Search for the cell housing the specified text and yield its (x, y) center coordinate. 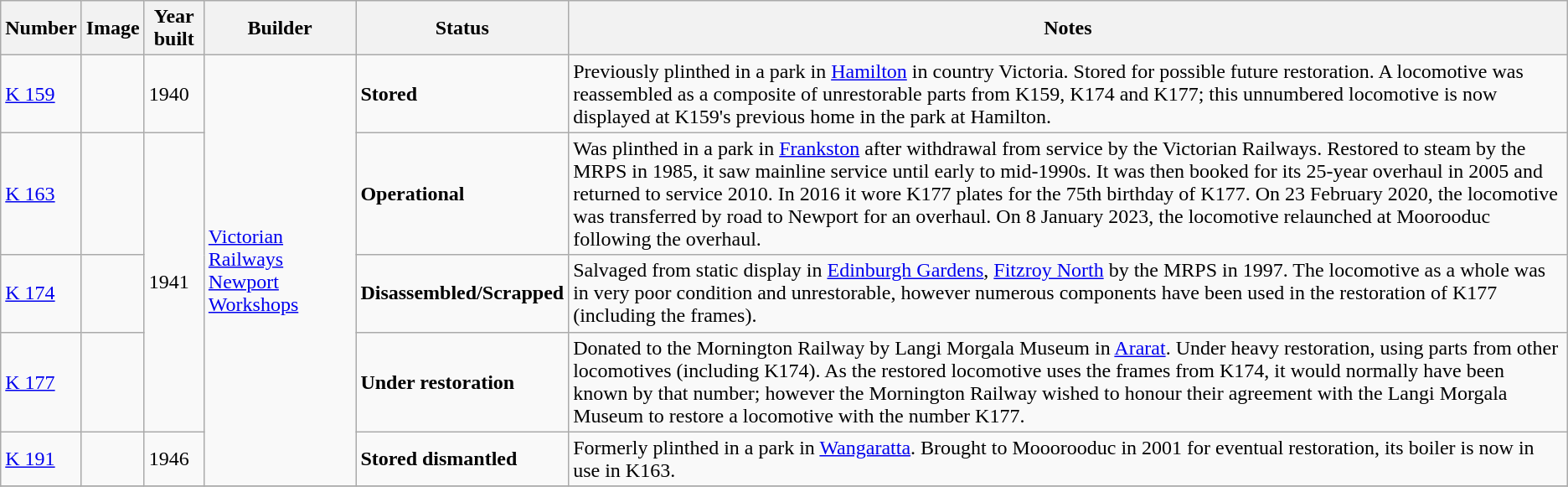
Stored dismantled (462, 459)
K 191 (41, 459)
1941 (174, 282)
Year built (174, 28)
K 174 (41, 293)
Operational (462, 194)
K 163 (41, 194)
K 177 (41, 382)
K 159 (41, 94)
Stored (462, 94)
Under restoration (462, 382)
Status (462, 28)
Victorian Railways Newport Workshops (280, 271)
Notes (1069, 28)
1946 (174, 459)
Formerly plinthed in a park in Wangaratta. Brought to Mooorooduc in 2001 for eventual restoration, its boiler is now in use in K163. (1069, 459)
1940 (174, 94)
Image (112, 28)
Builder (280, 28)
Number (41, 28)
Disassembled/Scrapped (462, 293)
